Return the [X, Y] coordinate for the center point of the cell that contains the specified text.  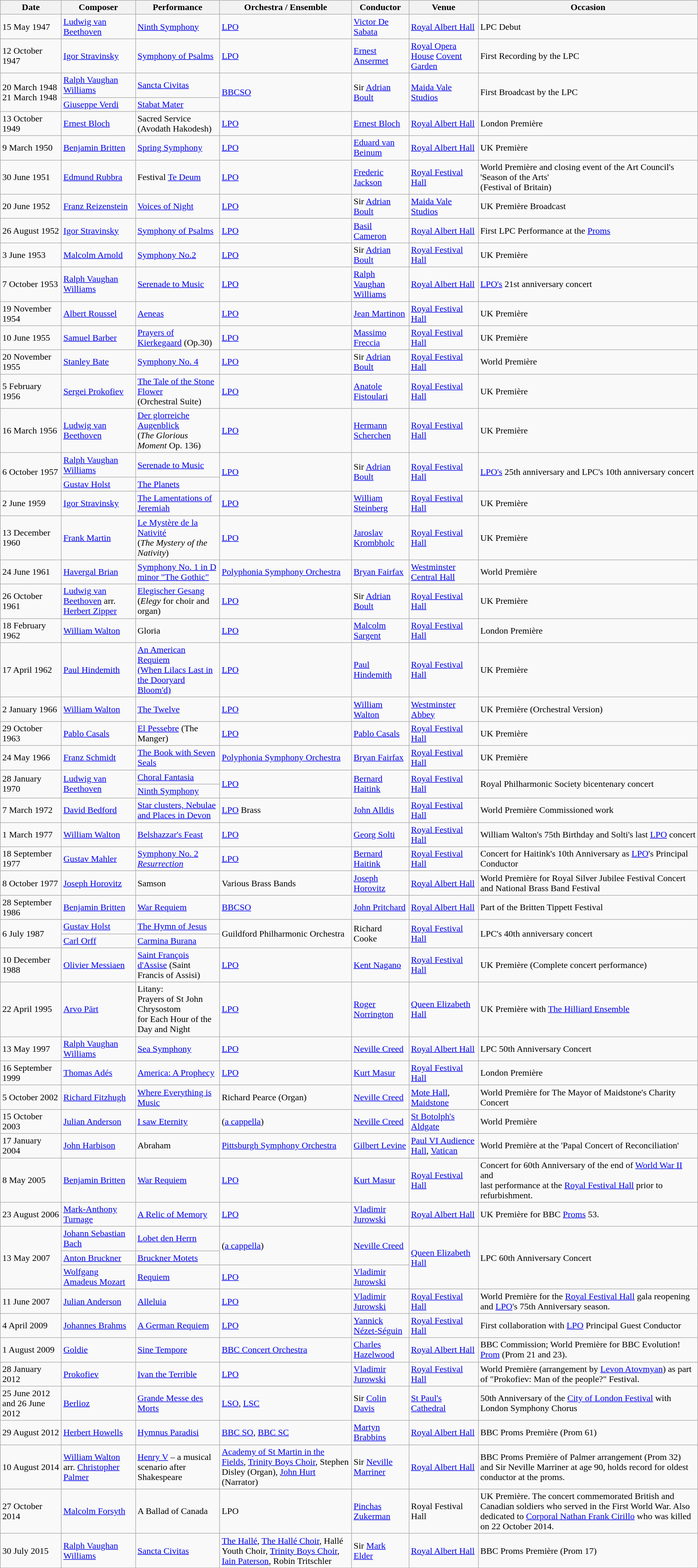
13 December 1960 [31, 537]
Malcolm Sargent [380, 631]
26 August 1952 [31, 230]
Arvo Pärt [98, 1009]
Sergei Prokofiev [98, 391]
Malcolm Forsyth [98, 1511]
19 November 1954 [31, 313]
First Recording by the LPC [588, 56]
Sir Colin Davis [380, 1403]
Martyn Brabbins [380, 1433]
Albert Roussel [98, 313]
Star clusters, Nebulae and Places in Devon [177, 810]
Performance [177, 7]
Saint François d'Assise (Saint Francis of Assisi) [177, 965]
Gilbert Levine [380, 1146]
Grande Messe des Morts [177, 1403]
LPO's 21st anniversary concert [588, 284]
Where Everything is Music [177, 1097]
17 January 2004 [31, 1146]
LPO's 25th anniversary and LPC's 10th anniversary concert [588, 472]
Royal Opera House Covent Garden [444, 56]
David Bedford [98, 810]
26 October 1961 [31, 601]
Requiem [177, 1277]
World Première and closing event of the Art Council's 'Season of the Arts'(Festival of Britain) [588, 177]
Herbert Howells [98, 1433]
18 February 1962 [31, 631]
Gustav Mahler [98, 859]
Franz Reizenstein [98, 206]
First LPC Performance at the Proms [588, 230]
BBC Commission; World Première for BBC Evolution! Prom (Prom 21 and 23). [588, 1350]
Hermann Scherchen [380, 431]
29 October 1963 [31, 733]
First collaboration with LPO Principal Guest Conductor [588, 1325]
William Walton arr. Christopher Palmer [98, 1467]
12 October 1947 [31, 56]
Ludwig van Beethoven arr. Herbert Zipper [98, 601]
Elegischer Gesang (Elegy for choir and organ) [177, 601]
Paul VI Audience Hall, Vatican [444, 1146]
Jean Martinon [380, 313]
Spring Symphony [177, 148]
6 July 1987 [31, 934]
30 July 2015 [31, 1550]
John Alldis [380, 810]
Massimo Freccia [380, 338]
10 August 2014 [31, 1467]
Carl Orff [98, 941]
Alleluia [177, 1302]
Concert for Haitink's 10th Anniversary as LPO's Principal Conductor [588, 859]
Various Brass Bands [286, 883]
Sir Mark Elder [380, 1550]
28 January 1970 [31, 784]
Ivan the Terrible [177, 1374]
Eduard van Beinum [380, 148]
LPO Brass [286, 810]
An American Requiem (When Lilacs Last in the Dooryard Bloom'd) [177, 670]
America: A Prophecy [177, 1073]
BBC Proms Première (Prom 17) [588, 1550]
UK Première Broadcast [588, 206]
6 October 1957 [31, 472]
Frank Martin [98, 537]
Malcolm Arnold [98, 255]
Belshazzar's Feast [177, 835]
BBC Concert Orchestra [286, 1350]
World Première at the 'Papal Concert of Reconciliation' [588, 1146]
Litany: Prayers of St John Chrysostom for Each Hour of the Day and Night [177, 1009]
15 May 1947 [31, 27]
A Ballad of Canada [177, 1511]
BBC Proms Première of Palmer arrangement (Prom 32) and Sir Neville Marriner at age 90, holds record for oldest conductor at the proms. [588, 1467]
50th Anniversary of the City of London Festival with London Symphony Chorus [588, 1403]
The Lamentations of Jeremiah [177, 503]
Sir Neville Marriner [380, 1467]
17 April 1962 [31, 670]
22 April 1995 [31, 1009]
Stanley Bate [98, 362]
William Walton's 75th Birthday and Solti's last LPO concert [588, 835]
Franz Schmidt [98, 757]
Mote Hall, Maidstone [444, 1097]
Goldie [98, 1350]
El Pessebre (The Manger) [177, 733]
29 August 2012 [31, 1433]
Victor De Sabata [380, 27]
Pittsburgh Symphony Orchestra [286, 1146]
Richard Fitzhugh [98, 1097]
Prokofiev [98, 1374]
Havergal Brian [98, 572]
28 September 1986 [31, 907]
Jaroslav Krombholc [380, 537]
Lobet den Herrn [177, 1239]
Date [31, 7]
Kent Nagano [380, 965]
UK Première (Complete concert performance) [588, 965]
Mark-Anthony Turnage [98, 1214]
Edmund Rubbra [98, 177]
LSO, LSC [286, 1403]
Aeneas [177, 313]
1 August 2009 [31, 1350]
William Steinberg [380, 503]
27 October 2014 [31, 1511]
Voices of Night [177, 206]
Symphony No.2 [177, 255]
John Pritchard [380, 907]
3 June 1953 [31, 255]
Anatole Fistoulari [380, 391]
LPC 50th Anniversary Concert [588, 1049]
Carmina Burana [177, 941]
World Première for the Royal Festival Hall gala reopening and LPO's 75th Anniversary season. [588, 1302]
Westminster Abbey [444, 709]
St Paul's Cathedral [444, 1403]
Symphony No. 1 in D minor "The Gothic" [177, 572]
The Hymn of Jesus [177, 927]
28 January 2012 [31, 1374]
Samuel Barber [98, 338]
Yannick Nézet-Séguin [380, 1325]
Basil Cameron [380, 230]
25 June 2012 and 26 June 2012 [31, 1403]
11 June 2007 [31, 1302]
10 June 1955 [31, 338]
24 May 1966 [31, 757]
Olivier Messiaen [98, 965]
LPC Debut [588, 27]
Frederic Jackson [380, 177]
8 October 1977 [31, 883]
Gloria [177, 631]
5 October 2002 [31, 1097]
Sea Symphony [177, 1049]
9 March 1950 [31, 148]
16 September 1999 [31, 1073]
LPC 60th Anniversary Concert [588, 1258]
Occasion [588, 7]
Composer [98, 7]
A Relic of Memory [177, 1214]
20 March 1948 21 March 1948 [31, 92]
13 October 1949 [31, 124]
8 May 2005 [31, 1180]
Guildford Philharmonic Orchestra [286, 934]
Westminster Central Hall [444, 572]
Wolfgang Amadeus Mozart [98, 1277]
16 March 1956 [31, 431]
5 February 1956 [31, 391]
Sine Tempore [177, 1350]
13 May 2007 [31, 1258]
Giuseppe Verdi [98, 104]
Choral Fantasia [177, 777]
23 August 2006 [31, 1214]
Richard Pearce (Organ) [286, 1097]
Stabat Mater [177, 104]
Johann Sebastian Bach [98, 1239]
Charles Hazelwood [380, 1350]
Anton Bruckner [98, 1258]
First Broadcast by the LPC [588, 92]
Orchestra / Ensemble [286, 7]
Ernest Ansermet [380, 56]
Le Mystère de la Nativité(The Mystery of the Nativity) [177, 537]
Bruckner Motets [177, 1258]
Royal Philharmonic Society bicentenary concert [588, 784]
A German Requiem [177, 1325]
Symphony No. 4 [177, 362]
I saw Eternity [177, 1121]
Festival Te Deum [177, 177]
UK Première (Orchestral Version) [588, 709]
Conductor [380, 7]
Concert for 60th Anniversary of the end of World War II and last performance at the Royal Festival Hall prior to refurbishment. [588, 1180]
30 June 1951 [31, 177]
18 September 1977 [31, 859]
World Première (arrangement by Levon Atovmyan) as part of "Prokofiev: Man of the people?" Festival. [588, 1374]
Samson [177, 883]
20 June 1952 [31, 206]
St Botolph's Aldgate [444, 1121]
Thomas Adés [98, 1073]
Sacred Service (Avodath Hakodesh) [177, 124]
Richard Cooke [380, 934]
7 October 1953 [31, 284]
Henry V – a musical scenario after Shakespeare [177, 1467]
The Tale of the Stone Flower (Orchestral Suite) [177, 391]
2 June 1959 [31, 503]
2 January 1966 [31, 709]
BBC Proms Première (Prom 61) [588, 1433]
20 November 1955 [31, 362]
Johannes Brahms [98, 1325]
Georg Solti [380, 835]
Abraham [177, 1146]
World Première for The Mayor of Maidstone's Charity Concert [588, 1097]
15 October 2003 [31, 1121]
John Harbison [98, 1146]
24 June 1961 [31, 572]
13 May 1997 [31, 1049]
Pinchas Zukerman [380, 1511]
Academy of St Martin in the Fields, Trinity Boys Choir, Stephen Disley (Organ), John Hurt (Narrator) [286, 1467]
10 December 1988 [31, 965]
Berlioz [98, 1403]
7 March 1972 [31, 810]
Roger Norrington [380, 1009]
Der glorreiche Augenblick (The Glorious Moment Op. 136) [177, 431]
1 March 1977 [31, 835]
BBC SO, BBC SC [286, 1433]
4 April 2009 [31, 1325]
Venue [444, 7]
World Première Commissioned work [588, 810]
Part of the Britten Tippett Festival [588, 907]
World Première for Royal Silver Jubilee Festival Concert and National Brass Band Festival [588, 883]
The Planets [177, 484]
LPC's 40th anniversary concert [588, 934]
Prayers of Kierkegaard (Op.30) [177, 338]
The Book with Seven Seals [177, 757]
The Twelve [177, 709]
The Hallé, The Hallé Choir, Hallé Youth Choir, Trinity Boys Choir, Iain Paterson, Robin Tritschler [286, 1550]
Hymnus Paradisi [177, 1433]
UK Première with The Hilliard Ensemble [588, 1009]
Symphony No. 2 Resurrection [177, 859]
UK Première for BBC Proms 53. [588, 1214]
